Output the (x, y) coordinate of the center of the cell containing the given text.  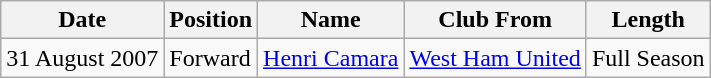
Forward (211, 58)
West Ham United (495, 58)
31 August 2007 (82, 58)
Date (82, 20)
Henri Camara (331, 58)
Name (331, 20)
Position (211, 20)
Length (648, 20)
Full Season (648, 58)
Club From (495, 20)
